Capture the cell that displays the provided text and extract its [x, y] central coordinate. 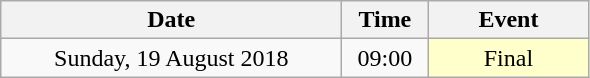
Event [508, 20]
09:00 [385, 58]
Sunday, 19 August 2018 [172, 58]
Date [172, 20]
Time [385, 20]
Final [508, 58]
